Scan for the cell matching the given text and deliver its [X, Y] coordinate at center. 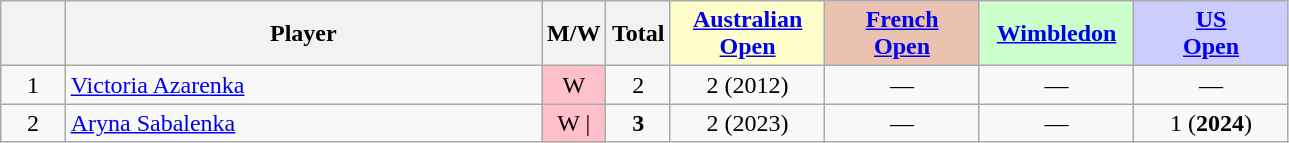
Total [638, 34]
Aryna Sabalenka [303, 123]
2 (2023) [747, 123]
W | [574, 123]
1 (2024) [1212, 123]
US Open [1212, 34]
Australian Open [747, 34]
Victoria Azarenka [303, 85]
M/W [574, 34]
1 [33, 85]
French Open [902, 34]
W [574, 85]
2 (2012) [747, 85]
Player [303, 34]
Wimbledon [1056, 34]
3 [638, 123]
